Locate the cell with the specified text and output its (x, y) center coordinate. 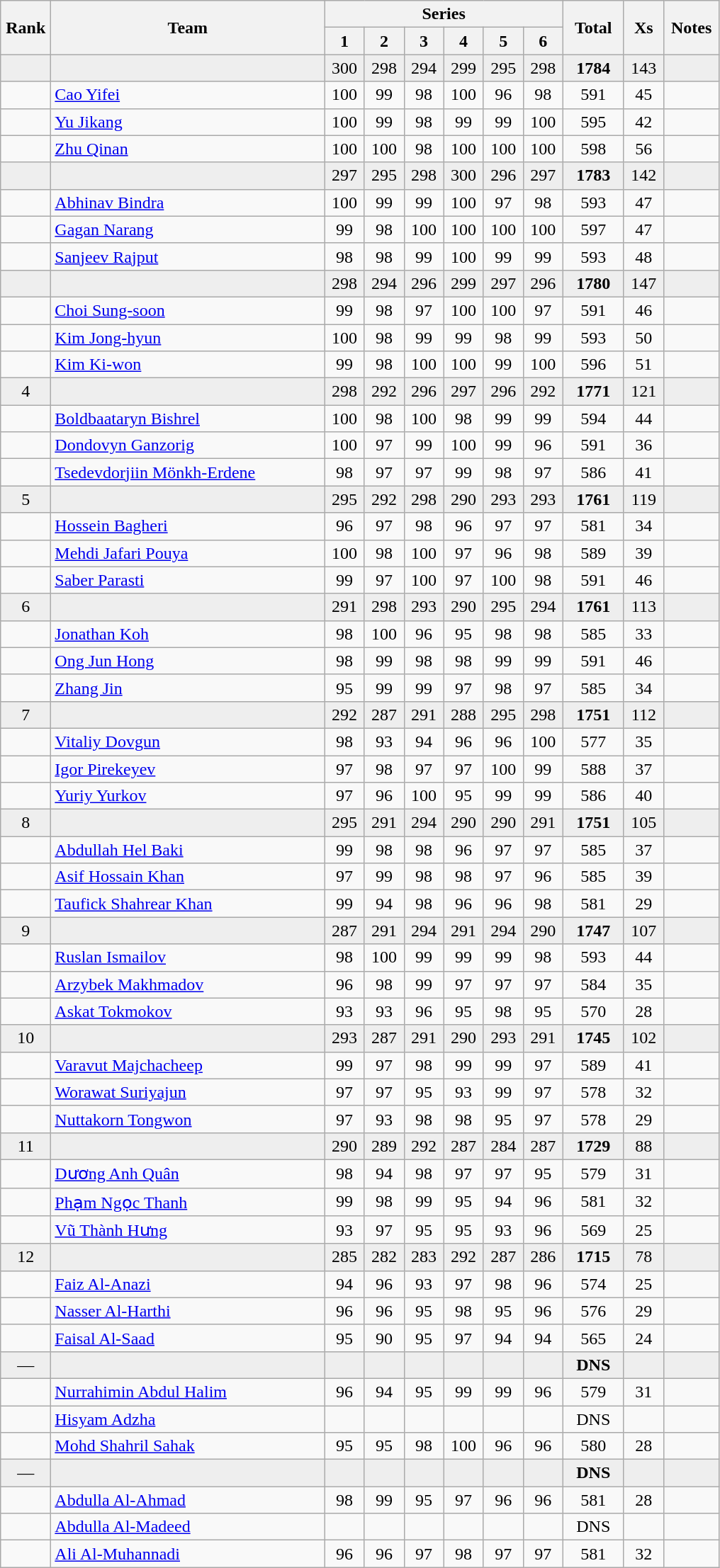
Nurrahimin Abdul Halim (188, 1392)
40 (643, 796)
Faisal Al-Saad (188, 1338)
12 (26, 1257)
Dương Anh Quân (188, 1174)
9 (26, 931)
45 (643, 95)
Hisyam Adzha (188, 1419)
102 (643, 1038)
Igor Pirekeyev (188, 768)
598 (593, 149)
596 (593, 365)
1771 (593, 392)
Yu Jikang (188, 122)
Total (593, 28)
1729 (593, 1146)
1780 (593, 283)
24 (643, 1338)
Rank (26, 28)
56 (643, 149)
Nuttakorn Tongwon (188, 1119)
1 (344, 41)
Saber Parasti (188, 580)
Boldbaataryn Bishrel (188, 419)
1784 (593, 68)
8 (26, 823)
Zhang Jin (188, 688)
Tsedevdorjiin Mönkh-Erdene (188, 472)
88 (643, 1146)
42 (643, 122)
Notes (692, 28)
10 (26, 1038)
283 (424, 1257)
289 (384, 1146)
33 (643, 634)
Askat Tokmokov (188, 1011)
147 (643, 283)
Cao Yifei (188, 95)
78 (643, 1257)
Ruslan Ismailov (188, 958)
588 (593, 768)
Ong Jun Hong (188, 661)
143 (643, 68)
Team (188, 28)
Ali Al-Muhannadi (188, 1554)
90 (384, 1338)
Abhinav Bindra (188, 203)
Worawat Suriyajun (188, 1092)
Abdullah Hel Baki (188, 850)
50 (643, 338)
Dondovyn Ganzorig (188, 445)
121 (643, 392)
119 (643, 499)
107 (643, 931)
576 (593, 1311)
Nasser Al-Harthi (188, 1311)
113 (643, 607)
Taufick Shahrear Khan (188, 904)
Varavut Majchacheep (188, 1065)
577 (593, 742)
Gagan Narang (188, 229)
Abdulla Al-Ahmad (188, 1500)
Xs (643, 28)
565 (593, 1338)
7 (26, 715)
595 (593, 122)
1715 (593, 1257)
597 (593, 229)
Jonathan Koh (188, 634)
Choi Sung-soon (188, 310)
570 (593, 1011)
1747 (593, 931)
Sanjeev Rajput (188, 256)
Phạm Ngọc Thanh (188, 1202)
Arzybek Makhmadov (188, 984)
Asif Hossain Khan (188, 877)
Abdulla Al-Madeed (188, 1527)
574 (593, 1284)
Yuriy Yurkov (188, 796)
Zhu Qinan (188, 149)
Mohd Shahril Sahak (188, 1446)
285 (344, 1257)
36 (643, 445)
51 (643, 365)
Kim Jong-hyun (188, 338)
1745 (593, 1038)
286 (543, 1257)
Kim Ki-won (188, 365)
Vũ Thành Hưng (188, 1230)
3 (424, 41)
Mehdi Jafari Pouya (188, 553)
11 (26, 1146)
Hossein Bagheri (188, 526)
142 (643, 176)
105 (643, 823)
288 (463, 715)
580 (593, 1446)
2 (384, 41)
Series (444, 14)
282 (384, 1257)
584 (593, 984)
112 (643, 715)
Faiz Al-Anazi (188, 1284)
594 (593, 419)
1783 (593, 176)
48 (643, 256)
284 (503, 1146)
Vitaliy Dovgun (188, 742)
569 (593, 1230)
